Return (X, Y) of the center of cell containing provided text 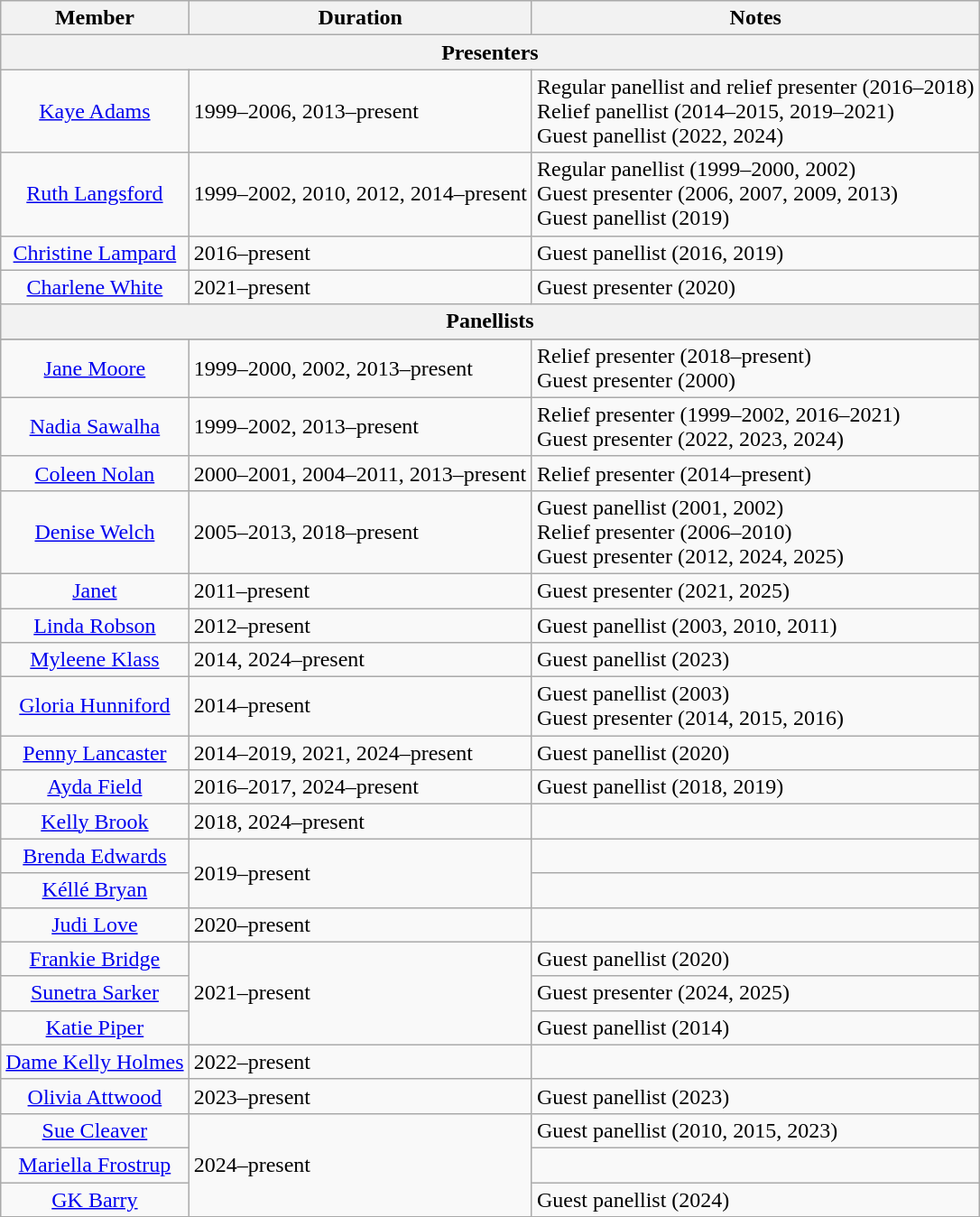
2000–2001, 2004–2011, 2013–present (360, 473)
2018, 2024–present (360, 822)
Nadia Sawalha (95, 426)
Guest panellist (2024) (755, 1200)
GK Barry (95, 1200)
2011–present (360, 590)
2005–2013, 2018–present (360, 532)
Judi Love (95, 924)
Myleene Klass (95, 660)
Denise Welch (95, 532)
Guest presenter (2020) (755, 287)
Notes (755, 18)
Guest panellist (2018, 2019) (755, 787)
Jane Moore (95, 368)
Guest presenter (2024, 2025) (755, 993)
Guest panellist (2016, 2019) (755, 253)
1999–2006, 2013–present (360, 111)
Kéllé Bryan (95, 890)
Brenda Edwards (95, 856)
Sunetra Sarker (95, 993)
Kaye Adams (95, 111)
Guest presenter (2021, 2025) (755, 590)
Dame Kelly Holmes (95, 1062)
Christine Lampard (95, 253)
2014–present (360, 706)
Member (95, 18)
2019–present (360, 873)
Sue Cleaver (95, 1130)
Regular panellist and relief presenter (2016–2018)Relief panellist (2014–2015, 2019–2021)Guest panellist (2022, 2024) (755, 111)
2024–present (360, 1165)
Relief presenter (2018–present) Guest presenter (2000) (755, 368)
Ayda Field (95, 787)
2023–present (360, 1096)
Ruth Langsford (95, 194)
Coleen Nolan (95, 473)
Kelly Brook (95, 822)
Guest panellist (2010, 2015, 2023) (755, 1130)
2016–2017, 2024–present (360, 787)
Katie Piper (95, 1027)
Penny Lancaster (95, 753)
Relief presenter (2014–present) (755, 473)
Duration (360, 18)
2012–present (360, 626)
Relief presenter (1999–2002, 2016–2021)Guest presenter (2022, 2023, 2024) (755, 426)
Linda Robson (95, 626)
Guest panellist (2014) (755, 1027)
1999–2002, 2010, 2012, 2014–present (360, 194)
Janet (95, 590)
2020–present (360, 924)
2016–present (360, 253)
2014–2019, 2021, 2024–present (360, 753)
1999–2000, 2002, 2013–present (360, 368)
Guest panellist (2003, 2010, 2011) (755, 626)
2022–present (360, 1062)
Charlene White (95, 287)
Presenters (490, 52)
Guest panellist (2001, 2002)Relief presenter (2006–2010)Guest presenter (2012, 2024, 2025) (755, 532)
1999–2002, 2013–present (360, 426)
Panellists (490, 321)
Olivia Attwood (95, 1096)
Guest panellist (2003)Guest presenter (2014, 2015, 2016) (755, 706)
Frankie Bridge (95, 959)
Mariella Frostrup (95, 1165)
Regular panellist (1999–2000, 2002)Guest presenter (2006, 2007, 2009, 2013)Guest panellist (2019) (755, 194)
Gloria Hunniford (95, 706)
2014, 2024–present (360, 660)
